Detect which cell encompasses the target text, then output its (x, y) center coordinate. 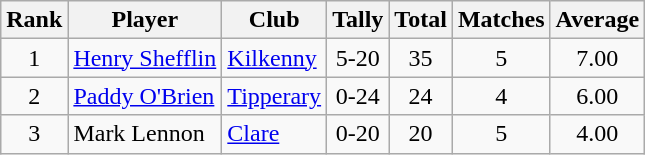
Tipperary (274, 96)
3 (34, 134)
2 (34, 96)
4.00 (598, 134)
6.00 (598, 96)
Rank (34, 20)
Henry Shefflin (145, 58)
Mark Lennon (145, 134)
Player (145, 20)
4 (501, 96)
Paddy O'Brien (145, 96)
24 (421, 96)
Kilkenny (274, 58)
5-20 (358, 58)
7.00 (598, 58)
Club (274, 20)
Matches (501, 20)
35 (421, 58)
Total (421, 20)
Tally (358, 20)
Clare (274, 134)
Average (598, 20)
0-20 (358, 134)
20 (421, 134)
1 (34, 58)
0-24 (358, 96)
